Identify which cell holds the provided text, then report its (X, Y) central coordinate. 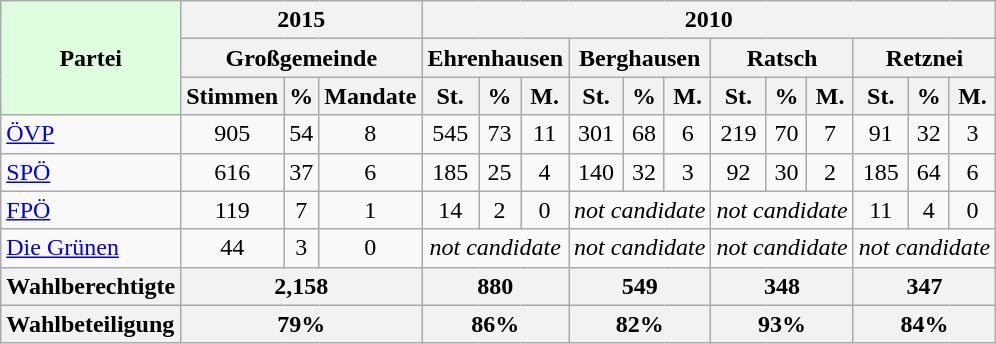
92 (738, 172)
Ehrenhausen (496, 58)
140 (596, 172)
Mandate (370, 96)
ÖVP (91, 134)
2010 (709, 20)
347 (924, 286)
79% (302, 324)
545 (450, 134)
Berghausen (640, 58)
64 (928, 172)
1 (370, 210)
301 (596, 134)
Die Grünen (91, 248)
Wahlberechtigte (91, 286)
14 (450, 210)
68 (644, 134)
Partei (91, 58)
Wahlbeteiligung (91, 324)
Ratsch (782, 58)
8 (370, 134)
348 (782, 286)
86% (496, 324)
905 (232, 134)
219 (738, 134)
2,158 (302, 286)
91 (880, 134)
FPÖ (91, 210)
549 (640, 286)
82% (640, 324)
93% (782, 324)
37 (302, 172)
84% (924, 324)
54 (302, 134)
Großgemeinde (302, 58)
119 (232, 210)
2015 (302, 20)
SPÖ (91, 172)
Stimmen (232, 96)
70 (786, 134)
25 (499, 172)
44 (232, 248)
73 (499, 134)
616 (232, 172)
Retznei (924, 58)
30 (786, 172)
880 (496, 286)
